Return the [X, Y] coordinate for the center point of the cell that contains the specified text.  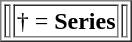
† = Series [66, 20]
